Detect which cell encompasses the target text, then output its (X, Y) center coordinate. 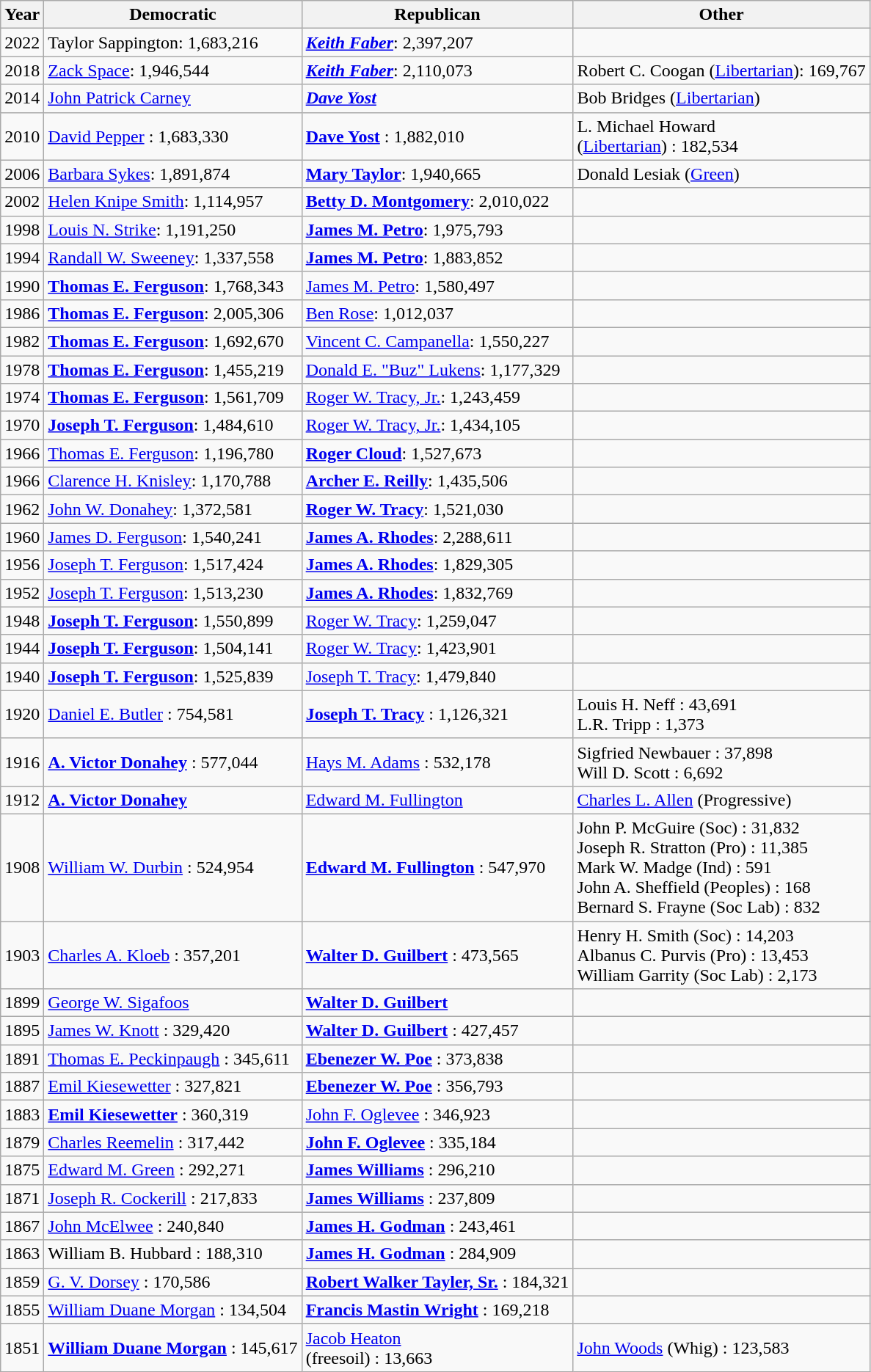
James M. Petro: 1,883,852 (437, 258)
Thomas E. Ferguson: 2,005,306 (173, 313)
Henry H. Smith (Soc) : 14,203Albanus C. Purvis (Pro) : 13,453William Garrity (Soc Lab) : 2,173 (721, 955)
James A. Rhodes: 2,288,611 (437, 537)
Emil Kiesewetter : 327,821 (173, 1087)
Walter D. Guilbert : 473,565 (437, 955)
1851 (22, 1347)
Robert C. Coogan (Libertarian): 169,767 (721, 70)
Keith Faber: 2,110,073 (437, 70)
Bob Bridges (Libertarian) (721, 98)
1871 (22, 1198)
Thomas E. Ferguson: 1,561,709 (173, 398)
1899 (22, 1003)
A. Victor Donahey : 577,044 (173, 762)
1895 (22, 1031)
Year (22, 15)
James M. Petro: 1,975,793 (437, 230)
1887 (22, 1087)
Joseph T. Ferguson: 1,517,424 (173, 565)
Democratic (173, 15)
James Williams : 237,809 (437, 1198)
James Williams : 296,210 (437, 1170)
Charles Reemelin : 317,442 (173, 1142)
1974 (22, 398)
James H. Godman : 284,909 (437, 1254)
Daniel E. Butler : 754,581 (173, 715)
John W. Donahey: 1,372,581 (173, 509)
Mary Taylor: 1,940,665 (437, 174)
2002 (22, 202)
Donald E. "Buz" Lukens: 1,177,329 (437, 369)
1891 (22, 1059)
Walter D. Guilbert : 427,457 (437, 1031)
2014 (22, 98)
John McElwee : 240,840 (173, 1226)
1952 (22, 593)
1912 (22, 800)
1994 (22, 258)
Other (721, 15)
Hays M. Adams : 532,178 (437, 762)
1986 (22, 313)
Walter D. Guilbert (437, 1003)
Edward M. Fullington (437, 800)
George W. Sigafoos (173, 1003)
1875 (22, 1170)
1908 (22, 867)
Joseph T. Tracy : 1,126,321 (437, 715)
2006 (22, 174)
Roger W. Tracy: 1,521,030 (437, 509)
Francis Mastin Wright : 169,218 (437, 1310)
Louis H. Neff : 43,691L.R. Tripp : 1,373 (721, 715)
1960 (22, 537)
Archer E. Reilly: 1,435,506 (437, 481)
William Duane Morgan : 134,504 (173, 1310)
1962 (22, 509)
1903 (22, 955)
James D. Ferguson: 1,540,241 (173, 537)
William Duane Morgan : 145,617 (173, 1347)
Clarence H. Knisley: 1,170,788 (173, 481)
Roger W. Tracy, Jr.: 1,434,105 (437, 426)
Taylor Sappington: 1,683,216 (173, 43)
Charles L. Allen (Progressive) (721, 800)
1883 (22, 1114)
L. Michael Howard(Libertarian) : 182,534 (721, 136)
James M. Petro: 1,580,497 (437, 285)
John Woods (Whig) : 123,583 (721, 1347)
Keith Faber: 2,397,207 (437, 43)
1956 (22, 565)
Joseph T. Ferguson: 1,525,839 (173, 676)
Joseph R. Cockerill : 217,833 (173, 1198)
Sigfried Newbauer : 37,898Will D. Scott : 6,692 (721, 762)
Ebenezer W. Poe : 373,838 (437, 1059)
G. V. Dorsey : 170,586 (173, 1282)
1998 (22, 230)
1855 (22, 1310)
Zack Space: 1,946,544 (173, 70)
2022 (22, 43)
John F. Oglevee : 335,184 (437, 1142)
1944 (22, 649)
Edward M. Fullington : 547,970 (437, 867)
Joseph T. Ferguson: 1,504,141 (173, 649)
Barbara Sykes: 1,891,874 (173, 174)
James H. Godman : 243,461 (437, 1226)
1920 (22, 715)
Betty D. Montgomery: 2,010,022 (437, 202)
Thomas E. Ferguson: 1,196,780 (173, 453)
Roger Cloud: 1,527,673 (437, 453)
1867 (22, 1226)
Joseph T. Ferguson: 1,484,610 (173, 426)
1948 (22, 621)
Emil Kiesewetter : 360,319 (173, 1114)
James A. Rhodes: 1,829,305 (437, 565)
Charles A. Kloeb : 357,201 (173, 955)
Jacob Heaton(freesoil) : 13,663 (437, 1347)
1970 (22, 426)
David Pepper : 1,683,330 (173, 136)
1940 (22, 676)
Republican (437, 15)
1863 (22, 1254)
John F. Oglevee : 346,923 (437, 1114)
Robert Walker Tayler, Sr. : 184,321 (437, 1282)
Helen Knipe Smith: 1,114,957 (173, 202)
Thomas E. Peckinpaugh : 345,611 (173, 1059)
Dave Yost : 1,882,010 (437, 136)
James A. Rhodes: 1,832,769 (437, 593)
Edward M. Green : 292,271 (173, 1170)
1879 (22, 1142)
1916 (22, 762)
Dave Yost (437, 98)
1982 (22, 341)
Joseph T. Ferguson: 1,550,899 (173, 621)
A. Victor Donahey (173, 800)
Roger W. Tracy: 1,423,901 (437, 649)
1990 (22, 285)
William W. Durbin : 524,954 (173, 867)
Donald Lesiak (Green) (721, 174)
Louis N. Strike: 1,191,250 (173, 230)
1978 (22, 369)
1859 (22, 1282)
Joseph T. Tracy: 1,479,840 (437, 676)
Roger W. Tracy: 1,259,047 (437, 621)
Thomas E. Ferguson: 1,455,219 (173, 369)
James W. Knott : 329,420 (173, 1031)
Ebenezer W. Poe : 356,793 (437, 1087)
Vincent C. Campanella: 1,550,227 (437, 341)
John Patrick Carney (173, 98)
Randall W. Sweeney: 1,337,558 (173, 258)
Thomas E. Ferguson: 1,692,670 (173, 341)
2018 (22, 70)
Roger W. Tracy, Jr.: 1,243,459 (437, 398)
Joseph T. Ferguson: 1,513,230 (173, 593)
Ben Rose: 1,012,037 (437, 313)
2010 (22, 136)
Thomas E. Ferguson: 1,768,343 (173, 285)
William B. Hubbard : 188,310 (173, 1254)
